Search for the cell housing the specified text and yield its [X, Y] center coordinate. 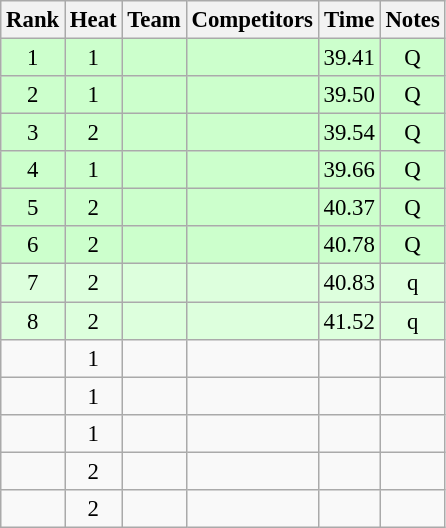
Time [349, 20]
39.54 [349, 133]
40.83 [349, 283]
Heat [94, 20]
Rank [33, 20]
Competitors [252, 20]
Team [154, 20]
40.37 [349, 208]
Notes [412, 20]
3 [33, 133]
7 [33, 283]
5 [33, 208]
41.52 [349, 321]
39.41 [349, 58]
4 [33, 170]
39.50 [349, 95]
39.66 [349, 170]
6 [33, 245]
40.78 [349, 245]
8 [33, 321]
